Find where the given text appears and provide that cell's center as [x, y] coordinate. 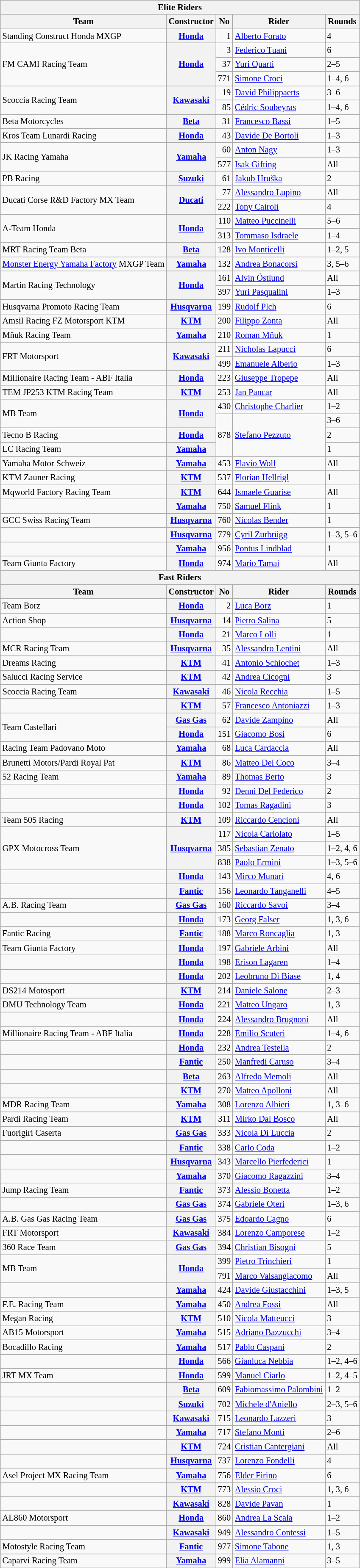
173 [224, 919]
Alessio Bonetta [279, 1190]
68 [224, 748]
Fast Riders [180, 578]
397 [224, 292]
MCR Racing Team [84, 649]
LC Racing Team [84, 449]
Denni Del Federico [279, 791]
424 [224, 1290]
1–2, 4, 6 [343, 848]
313 [224, 235]
1–2, 4–5 [343, 1375]
Daniele Salone [279, 991]
Kros Team Lunardi Racing [84, 136]
AB15 Motorsport [84, 1333]
KTM Zauner Racing [84, 478]
Francesco Bassi [279, 122]
221 [224, 1005]
37 [224, 64]
David Philippaerts [279, 93]
Caparvi Racing Team [84, 1561]
Samuel Flink [279, 506]
974 [224, 563]
702 [224, 1404]
Leonardo Lazzeri [279, 1418]
Davide Giustacchini [279, 1290]
77 [224, 193]
375 [224, 1219]
779 [224, 535]
Andrea Fossi [279, 1304]
270 [224, 1090]
Tomas Ragadini [279, 805]
430 [224, 407]
Amsil Racing FZ Motorsport KTM [84, 321]
Anton Nagy [279, 150]
Team 505 Racing [84, 820]
214 [224, 991]
Antonio Schiochet [279, 663]
Gabriele Oteri [279, 1204]
756 [224, 1475]
1–3, 5 [343, 1290]
Salucci Racing Service [84, 677]
566 [224, 1361]
394 [224, 1247]
Filippo Zonta [279, 321]
Nicholas Lapucci [279, 349]
510 [224, 1319]
250 [224, 1062]
Yamaha Motor Schweiz [84, 463]
Andrea La Scala [279, 1518]
Alfredo Memoli [279, 1076]
517 [224, 1347]
223 [224, 378]
132 [224, 264]
828 [224, 1504]
2–5 [343, 64]
Davide Zampino [279, 720]
21 [224, 634]
43 [224, 136]
Rudolf Plch [279, 307]
41 [224, 663]
Pablo Caspani [279, 1347]
Giuseppe Tropepe [279, 378]
Yuri Quarti [279, 64]
384 [224, 1233]
3–5 [343, 1561]
Alessandro Brugnoni [279, 1019]
Riccardo Cencioni [279, 820]
Alessio Croci [279, 1490]
Mqworld Factory Racing Team [84, 492]
Racing Team Padovano Moto [84, 748]
Elia Alamanni [279, 1561]
4, 6 [343, 877]
Beta Motorcycles [84, 122]
188 [224, 934]
210 [224, 335]
85 [224, 107]
211 [224, 349]
Husqvarna Promoto Racing Team [84, 307]
1–3, 6 [343, 1204]
1–2, 5 [343, 249]
Matteo Del Coco [279, 763]
Mario Tamai [279, 563]
373 [224, 1190]
Pardi Racing Team [84, 1119]
Marcello Pierfederici [279, 1161]
2–3 [343, 991]
Fuorigiri Caserta [84, 1133]
Luca Borz [279, 606]
Tommaso Isdraele [279, 235]
Gianluca Nebbia [279, 1361]
200 [224, 321]
110 [224, 221]
374 [224, 1204]
3, 5–6 [343, 264]
222 [224, 207]
878 [224, 434]
Nicola Cariolato [279, 834]
Leobruno Di Biase [279, 976]
Fantic Racing [84, 934]
Andrea Testella [279, 1048]
197 [224, 948]
Flavio Wolf [279, 463]
956 [224, 549]
92 [224, 791]
1–2, 4–6 [343, 1361]
A.B. Racing Team [84, 905]
Thomas Berto [279, 777]
Nicolas Bender [279, 520]
Ducati [191, 200]
Lorenzo Camporese [279, 1233]
Edoardo Cagno [279, 1219]
Emilio Scuteri [279, 1034]
228 [224, 1034]
57 [224, 706]
Martin Racing Technology [84, 285]
198 [224, 962]
Giacomo Ragazzini [279, 1176]
Luca Cardaccia [279, 748]
724 [224, 1447]
Motostyle Racing Team [84, 1546]
A-Team Honda [84, 228]
Florian Hellrigl [279, 478]
1, 4 [343, 976]
DMU Technology Team [84, 1005]
MDR Racing Team [84, 1105]
PB Racing [84, 178]
Gabriele Arbini [279, 948]
Erison Lagaren [279, 962]
Brunetti Motors/Pardi Royal Pat [84, 763]
2–6 [343, 1432]
370 [224, 1176]
GPX Motocross Team [84, 848]
Cristian Cantergiani [279, 1447]
360 Race Team [84, 1247]
385 [224, 848]
Alberto Forato [279, 36]
Ducati Corse R&D Factory MX Team [84, 200]
Francesco Antoniazzi [279, 706]
450 [224, 1304]
Federico Tuani [279, 50]
Mirko Dal Bosco [279, 1119]
Adriano Bazzucchi [279, 1333]
253 [224, 392]
1, 3–6 [343, 1105]
F.E. Racing Team [84, 1304]
Asel Project MX Racing Team [84, 1475]
Jan Pancar [279, 392]
515 [224, 1333]
Simone Croci [279, 79]
Davide De Bortoli [279, 136]
791 [224, 1276]
Pontus Lindblad [279, 549]
46 [224, 691]
453 [224, 463]
Nicola Matteucci [279, 1319]
838 [224, 863]
860 [224, 1518]
Fabiomassimo Palombini [279, 1390]
Elite Riders [180, 7]
Tecno B Racing [84, 435]
599 [224, 1375]
2–3, 5–6 [343, 1404]
86 [224, 763]
333 [224, 1133]
Sebastian Zenato [279, 848]
202 [224, 976]
TEM JP253 KTM Racing Team [84, 392]
Leonardo Tanganelli [279, 891]
Dreams Racing [84, 663]
109 [224, 820]
343 [224, 1161]
Mirco Munari [279, 877]
338 [224, 1148]
Alessandro Contessi [279, 1532]
Christian Bisogni [279, 1247]
Nicola Di Luccia [279, 1133]
128 [224, 249]
Andrea Cicogni [279, 677]
DS214 Motosport [84, 991]
Stefano Monti [279, 1432]
Christophe Charlier [279, 407]
199 [224, 307]
Georg Falser [279, 919]
577 [224, 164]
Yuri Pasqualini [279, 292]
717 [224, 1432]
117 [224, 834]
Cyril Zurbrügg [279, 535]
60 [224, 150]
737 [224, 1461]
263 [224, 1076]
715 [224, 1418]
Marco Valsangiacomo [279, 1276]
Riccardo Savoi [279, 905]
977 [224, 1546]
Mňuk Racing Team [84, 335]
42 [224, 677]
Simone Tabone [279, 1546]
Michele d'Aniello [279, 1404]
Ivo Monticelli [279, 249]
Bocadillo Racing [84, 1347]
AL860 Motorsport [84, 1518]
102 [224, 805]
Monster Energy Yamaha Factory MXGP Team [84, 264]
Alessandro Lentini [279, 649]
499 [224, 364]
Pietro Trinchieri [279, 1261]
156 [224, 891]
151 [224, 734]
Alessandro Lupino [279, 193]
Standing Construct Honda MXGP [84, 36]
Elder Firino [279, 1475]
19 [224, 93]
224 [224, 1019]
31 [224, 122]
Cédric Soubeyras [279, 107]
Pietro Salina [279, 620]
Isak Gifting [279, 164]
MRT Racing Team Beta [84, 249]
89 [224, 777]
160 [224, 905]
Roman Mňuk [279, 335]
Davide Pavan [279, 1504]
JK Racing Yamaha [84, 157]
760 [224, 520]
Carlo Coda [279, 1148]
Manfredi Caruso [279, 1062]
644 [224, 492]
311 [224, 1119]
399 [224, 1261]
FM CAMI Racing Team [84, 64]
771 [224, 79]
Ismaele Guarise [279, 492]
232 [224, 1048]
Matteo Ungaro [279, 1005]
Team Borz [84, 606]
Action Shop [84, 620]
61 [224, 178]
Megan Racing [84, 1319]
14 [224, 620]
Paolo Ermini [279, 863]
Marco Roncaglia [279, 934]
Jakub Hruška [279, 178]
52 Racing Team [84, 777]
308 [224, 1105]
Alvin Östlund [279, 278]
JRT MX Team [84, 1375]
999 [224, 1561]
Lorenzo Albieri [279, 1105]
Manuel Ciarlo [279, 1375]
4–5 [343, 891]
949 [224, 1532]
62 [224, 720]
A.B. Gas Gas Racing Team [84, 1219]
Andrea Bonacorsi [279, 264]
35 [224, 649]
Stefano Pezzuto [279, 434]
Marco Lolli [279, 634]
Jump Racing Team [84, 1190]
143 [224, 877]
750 [224, 506]
Matteo Puccinelli [279, 221]
5–6 [343, 221]
Team Castellari [84, 727]
Emanuele Alberio [279, 364]
GCC Swiss Racing Team [84, 520]
Matteo Apolloni [279, 1090]
Nicola Recchia [279, 691]
773 [224, 1490]
537 [224, 478]
Lorenzo Fondelli [279, 1461]
161 [224, 278]
609 [224, 1390]
Giacomo Bosi [279, 734]
Tony Cairoli [279, 207]
